Detect which cell encompasses the target text, then output its (x, y) center coordinate. 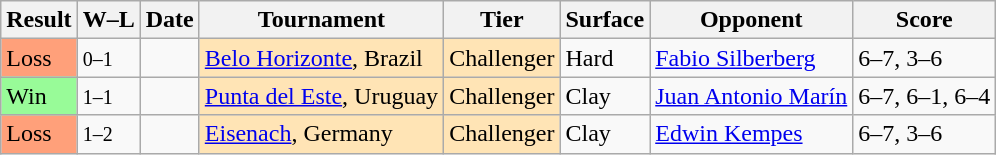
0–1 (108, 58)
Opponent (752, 20)
6–7, 6–1, 6–4 (924, 96)
Fabio Silberberg (752, 58)
Edwin Kempes (752, 134)
Date (170, 20)
Surface (605, 20)
Result (39, 20)
Juan Antonio Marín (752, 96)
1–2 (108, 134)
Punta del Este, Uruguay (321, 96)
1–1 (108, 96)
W–L (108, 20)
Tier (502, 20)
Hard (605, 58)
Tournament (321, 20)
Win (39, 96)
Belo Horizonte, Brazil (321, 58)
Score (924, 20)
Eisenach, Germany (321, 134)
